Provide the (x, y) coordinate of the cell's center where the given text is located.  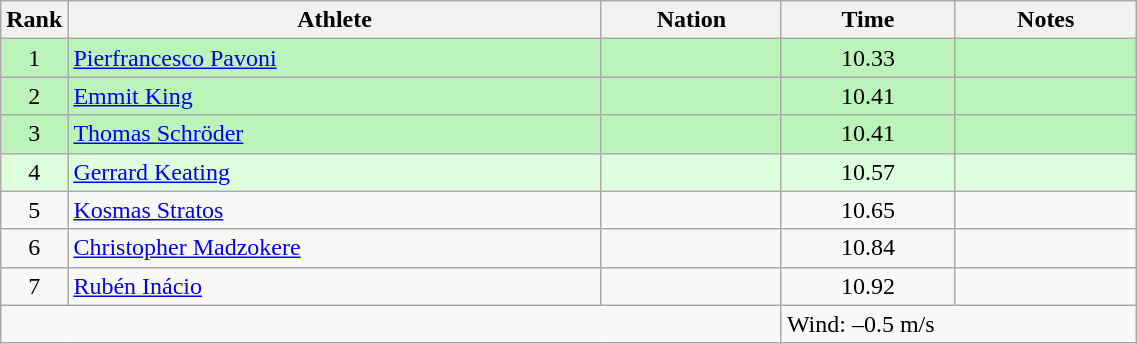
Notes (1046, 20)
10.84 (868, 248)
10.92 (868, 286)
6 (34, 248)
Christopher Madzokere (335, 248)
2 (34, 96)
10.65 (868, 210)
Athlete (335, 20)
Time (868, 20)
Pierfrancesco Pavoni (335, 58)
Kosmas Stratos (335, 210)
4 (34, 172)
Gerrard Keating (335, 172)
5 (34, 210)
Rank (34, 20)
Wind: –0.5 m/s (958, 324)
Rubén Inácio (335, 286)
1 (34, 58)
7 (34, 286)
Thomas Schröder (335, 134)
10.33 (868, 58)
10.57 (868, 172)
3 (34, 134)
Emmit King (335, 96)
Nation (691, 20)
